Locate the cell with the specified text and output its [x, y] center coordinate. 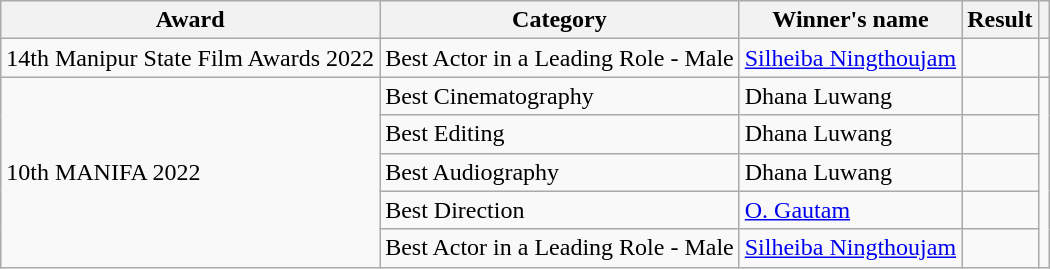
Best Cinematography [560, 96]
Award [190, 20]
Result [1000, 20]
Winner's name [850, 20]
Best Editing [560, 134]
10th MANIFA 2022 [190, 172]
Best Direction [560, 210]
Category [560, 20]
Best Audiography [560, 172]
14th Manipur State Film Awards 2022 [190, 58]
O. Gautam [850, 210]
